Capture the cell that displays the provided text and extract its [X, Y] central coordinate. 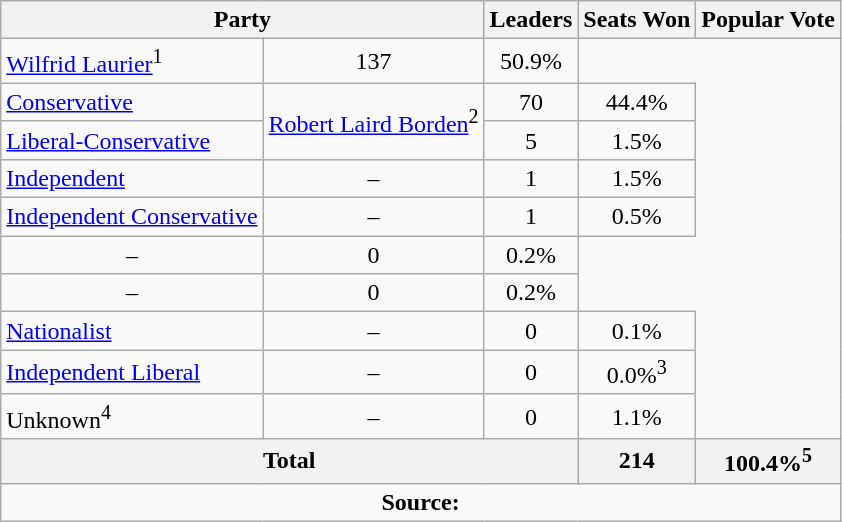
Total [290, 462]
Wilfrid Laurier1 [132, 62]
100.4%5 [768, 462]
5 [531, 140]
Party [242, 20]
44.4% [637, 102]
70 [531, 102]
Popular Vote [768, 20]
50.9% [531, 62]
Conservative [132, 102]
0.5% [637, 217]
Independent [132, 178]
1.1% [637, 416]
Seats Won [637, 20]
0.1% [637, 331]
214 [637, 462]
Liberal-Conservative [132, 140]
137 [374, 62]
Independent Conservative [132, 217]
Unknown4 [132, 416]
Independent Liberal [132, 372]
Robert Laird Borden2 [374, 121]
Nationalist [132, 331]
Source: [421, 502]
0.0%3 [637, 372]
Leaders [531, 20]
